Locate the cell with the specified text and output its [x, y] center coordinate. 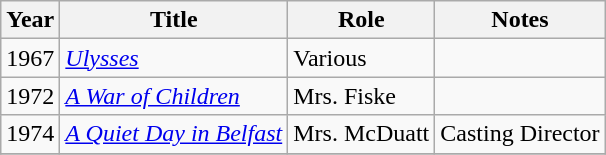
Ulysses [174, 58]
Various [362, 58]
A Quiet Day in Belfast [174, 134]
Role [362, 20]
Mrs. McDuatt [362, 134]
1967 [30, 58]
1974 [30, 134]
Year [30, 20]
Mrs. Fiske [362, 96]
A War of Children [174, 96]
Casting Director [520, 134]
Title [174, 20]
Notes [520, 20]
1972 [30, 96]
